Return [x, y] of the center of cell containing provided text 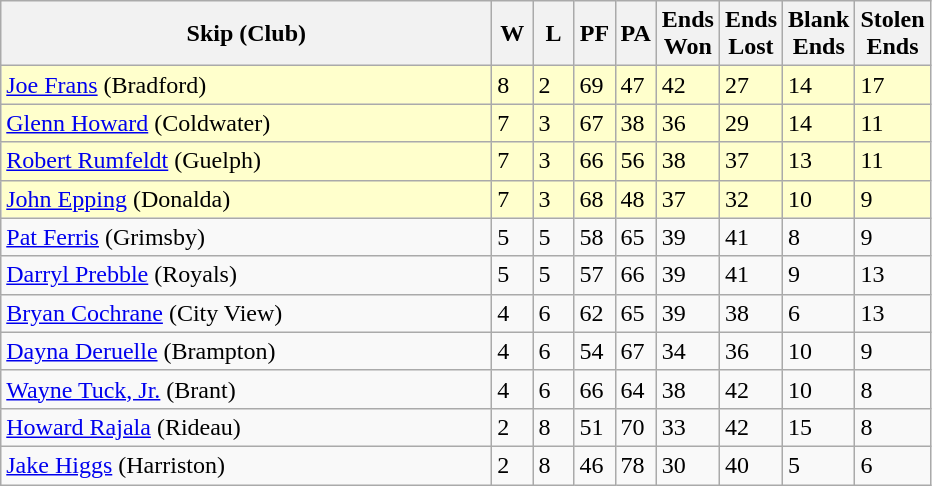
48 [636, 199]
Joe Frans (Bradford) [246, 85]
Howard Rajala (Rideau) [246, 427]
Wayne Tuck, Jr. (Brant) [246, 389]
Darryl Prebble (Royals) [246, 275]
70 [636, 427]
15 [819, 427]
54 [594, 351]
29 [750, 123]
33 [688, 427]
Stolen Ends [892, 34]
Glenn Howard (Coldwater) [246, 123]
68 [594, 199]
L [554, 34]
30 [688, 465]
Jake Higgs (Harriston) [246, 465]
Dayna Deruelle (Brampton) [246, 351]
57 [594, 275]
56 [636, 161]
Pat Ferris (Grimsby) [246, 237]
Blank Ends [819, 34]
69 [594, 85]
Bryan Cochrane (City View) [246, 313]
64 [636, 389]
17 [892, 85]
47 [636, 85]
John Epping (Donalda) [246, 199]
40 [750, 465]
62 [594, 313]
Skip (Club) [246, 34]
Ends Won [688, 34]
PF [594, 34]
Ends Lost [750, 34]
W [512, 34]
27 [750, 85]
78 [636, 465]
PA [636, 34]
51 [594, 427]
Robert Rumfeldt (Guelph) [246, 161]
58 [594, 237]
32 [750, 199]
34 [688, 351]
46 [594, 465]
